Locate the cell with the specified text and output its [x, y] center coordinate. 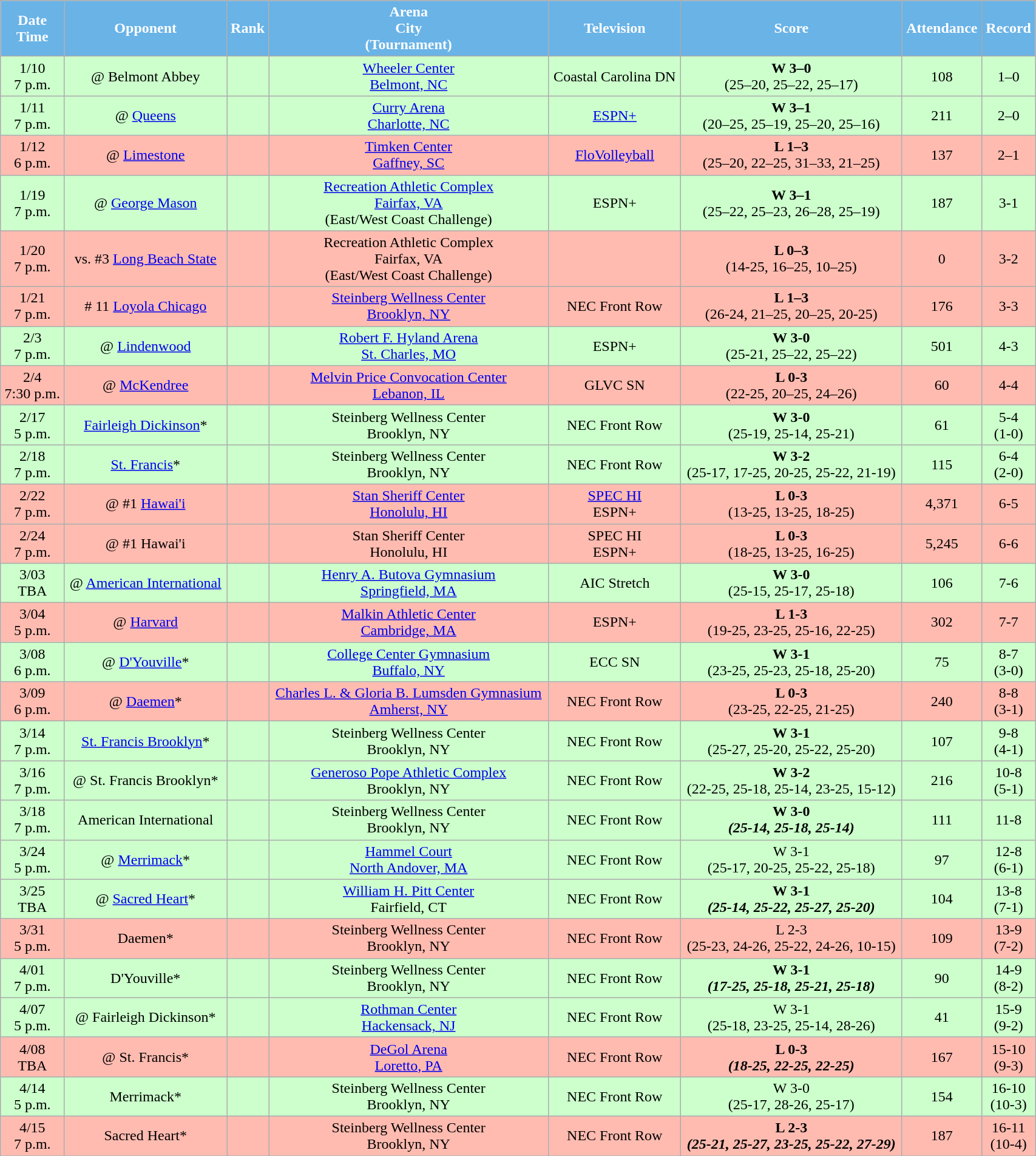
1/197 p.m. [33, 203]
1/207 p.m. [33, 259]
W 3-1(25-14, 25-22, 25-27, 25-20) [791, 899]
75 [942, 662]
W 3-1(17-25, 25-18, 25-21, 25-18) [791, 977]
97 [942, 860]
@ George Mason [146, 203]
@ Belmont Abbey [146, 76]
115 [942, 464]
L 2-3(25-23, 24-26, 25-22, 24-26, 10-15) [791, 939]
2/47:30 p.m. [33, 385]
Curry ArenaCharlotte, NC [408, 115]
6-4(2-0) [1009, 464]
W 3-0(25-15, 25-17, 25-18) [791, 583]
FloVolleyball [615, 155]
@ Daemen* [146, 702]
Generoso Pope Athletic ComplexBrooklyn, NY [408, 781]
DeGol ArenaLoretto, PA [408, 1056]
501 [942, 346]
302 [942, 623]
109 [942, 939]
60 [942, 385]
Television [615, 29]
L 0-3(18-25, 13-25, 16-25) [791, 543]
4,371 [942, 504]
1/217 p.m. [33, 306]
L 0–3(14-25, 16–25, 10–25) [791, 259]
Rothman Center Hackensack, NJ [408, 1018]
16-10(10-3) [1009, 1096]
Wheeler CenterBelmont, NC [408, 76]
4/08TBA [33, 1056]
W 3–0(25–20, 25–22, 25–17) [791, 76]
9-8(4-1) [1009, 741]
@ McKendree [146, 385]
154 [942, 1096]
16-11(10-4) [1009, 1135]
DateTime [33, 29]
Score [791, 29]
0 [942, 259]
Coastal Carolina DN [615, 76]
W 3–1(20–25, 25–19, 25–20, 25–16) [791, 115]
8-7(3-0) [1009, 662]
L 1–3(26-24, 21–25, 20–25, 20-25) [791, 306]
Charles L. & Gloria B. Lumsden GymnasiumAmherst, NY [408, 702]
6-5 [1009, 504]
ECC SN [615, 662]
13-8(7-1) [1009, 899]
211 [942, 115]
1/107 p.m. [33, 76]
Opponent [146, 29]
ArenaCity(Tournament) [408, 29]
W 3-0(25-19, 25-14, 25-21) [791, 425]
@ Limestone [146, 155]
College Center GymnasiumBuffalo, NY [408, 662]
AIC Stretch [615, 583]
11-8 [1009, 820]
3/147 p.m. [33, 741]
12-8(6-1) [1009, 860]
@ Harvard [146, 623]
4/017 p.m. [33, 977]
104 [942, 899]
Malkin Athletic CenterCambridge, MA [408, 623]
2/227 p.m. [33, 504]
1/117 p.m. [33, 115]
2/247 p.m. [33, 543]
W 3–1(25–22, 25–23, 26–28, 25–19) [791, 203]
8-8(3-1) [1009, 702]
3/045 p.m. [33, 623]
7-6 [1009, 583]
5-4(1-0) [1009, 425]
W 3-1(25-18, 23-25, 25-14, 28-26) [791, 1018]
6-6 [1009, 543]
St. Francis* [146, 464]
3/096 p.m. [33, 702]
3-3 [1009, 306]
2/187 p.m. [33, 464]
W 3-1(23-25, 25-23, 25-18, 25-20) [791, 662]
15-9(9-2) [1009, 1018]
3-1 [1009, 203]
@ D'Youville* [146, 662]
@ St. Francis* [146, 1056]
W 3-0(25-14, 25-18, 25-14) [791, 820]
14-9(8-2) [1009, 977]
13-9(7-2) [1009, 939]
4-3 [1009, 346]
@ Merrimack* [146, 860]
4/145 p.m. [33, 1096]
W 3-1(25-27, 25-20, 25-22, 25-20) [791, 741]
# 11 Loyola Chicago [146, 306]
3-2 [1009, 259]
41 [942, 1018]
Hammel CourtNorth Andover, MA [408, 860]
@ Fairleigh Dickinson* [146, 1018]
Daemen* [146, 939]
3/167 p.m. [33, 781]
Record [1009, 29]
137 [942, 155]
W 3-0(25-21, 25–22, 25–22) [791, 346]
Rank [248, 29]
L 0-3(18-25, 22-25, 22-25) [791, 1056]
L 0-3(23-25, 22-25, 21-25) [791, 702]
10-8(5-1) [1009, 781]
vs. #3 Long Beach State [146, 259]
Fairleigh Dickinson* [146, 425]
2/37 p.m. [33, 346]
1–0 [1009, 76]
5,245 [942, 543]
106 [942, 583]
3/315 p.m. [33, 939]
2–1 [1009, 155]
D'Youville* [146, 977]
Robert F. Hyland ArenaSt. Charles, MO [408, 346]
American International [146, 820]
4-4 [1009, 385]
3/187 p.m. [33, 820]
4/157 p.m. [33, 1135]
St. Francis Brooklyn* [146, 741]
Attendance [942, 29]
3/086 p.m. [33, 662]
L 1–3(25–20, 22–25, 31–33, 21–25) [791, 155]
176 [942, 306]
W 3-1(25-17, 20-25, 25-22, 25-18) [791, 860]
240 [942, 702]
2/175 p.m. [33, 425]
2–0 [1009, 115]
L 2-3(25-21, 25-27, 23-25, 25-22, 27-29) [791, 1135]
W 3-2(25-17, 17-25, 20-25, 25-22, 21-19) [791, 464]
7-7 [1009, 623]
L 0-3(22-25, 20–25, 24–26) [791, 385]
Merrimack* [146, 1096]
@ Queens [146, 115]
90 [942, 977]
107 [942, 741]
L 1-3(19-25, 23-25, 25-16, 22-25) [791, 623]
3/03TBA [33, 583]
W 3-2(22-25, 25-18, 25-14, 23-25, 15-12) [791, 781]
@ Sacred Heart* [146, 899]
Timken CenterGaffney, SC [408, 155]
@ Lindenwood [146, 346]
L 0-3(13-25, 13-25, 18-25) [791, 504]
111 [942, 820]
@ American International [146, 583]
108 [942, 76]
William H. Pitt CenterFairfield, CT [408, 899]
W 3-0(25-17, 28-26, 25-17) [791, 1096]
3/25TBA [33, 899]
1/126 p.m. [33, 155]
Sacred Heart* [146, 1135]
167 [942, 1056]
15-10(9-3) [1009, 1056]
216 [942, 781]
Melvin Price Convocation CenterLebanon, IL [408, 385]
61 [942, 425]
@ St. Francis Brooklyn* [146, 781]
GLVC SN [615, 385]
Henry A. Butova GymnasiumSpringfield, MA [408, 583]
3/245 p.m. [33, 860]
4/075 p.m. [33, 1018]
